Capture the cell that displays the provided text and extract its [x, y] central coordinate. 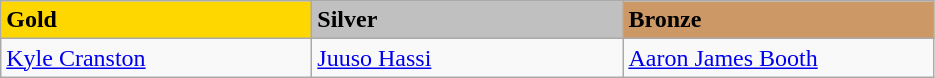
Gold [156, 20]
Silver [468, 20]
Bronze [778, 20]
Juuso Hassi [468, 58]
Kyle Cranston [156, 58]
Aaron James Booth [778, 58]
